Provide the [X, Y] coordinate of the cell's center where the given text is located.  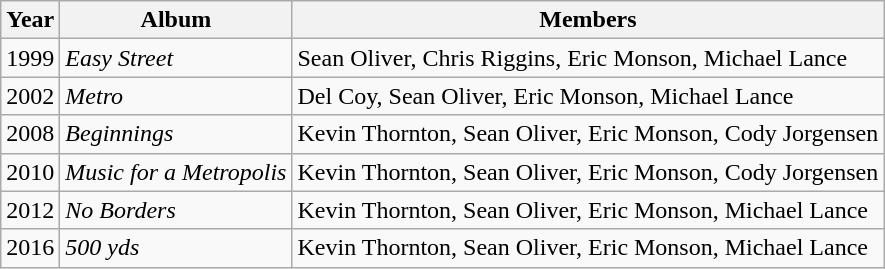
No Borders [176, 210]
Year [30, 20]
Sean Oliver, Chris Riggins, Eric Monson, Michael Lance [588, 58]
2002 [30, 96]
2010 [30, 172]
1999 [30, 58]
2008 [30, 134]
Members [588, 20]
Beginnings [176, 134]
2016 [30, 248]
Album [176, 20]
500 yds [176, 248]
Easy Street [176, 58]
Del Coy, Sean Oliver, Eric Monson, Michael Lance [588, 96]
Music for a Metropolis [176, 172]
2012 [30, 210]
Metro [176, 96]
